For the text-containing cell, return its midpoint in (X, Y) coordinate format. 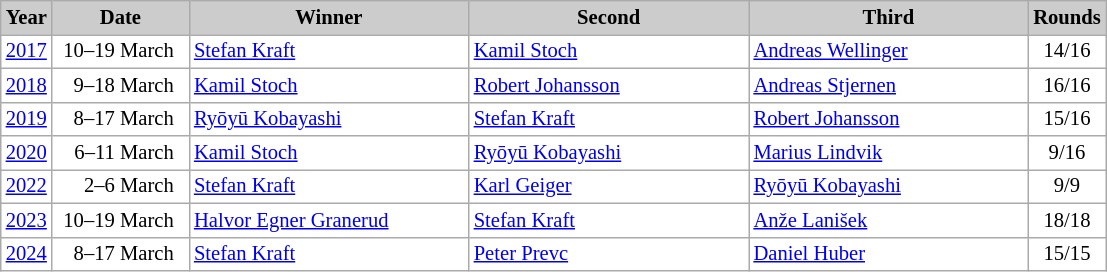
2024 (26, 254)
Anže Lanišek (888, 220)
Halvor Egner Granerud (329, 220)
9–18 March (120, 85)
Daniel Huber (888, 254)
2020 (26, 153)
18/18 (1066, 220)
Winner (329, 17)
2017 (26, 51)
Andreas Stjernen (888, 85)
2023 (26, 220)
9/16 (1066, 153)
14/16 (1066, 51)
Rounds (1066, 17)
15/16 (1066, 119)
Karl Geiger (609, 186)
15/15 (1066, 254)
Second (609, 17)
Marius Lindvik (888, 153)
2022 (26, 186)
6–11 March (120, 153)
2019 (26, 119)
9/9 (1066, 186)
Andreas Wellinger (888, 51)
Year (26, 17)
2–6 March (120, 186)
Date (120, 17)
2018 (26, 85)
Third (888, 17)
Peter Prevc (609, 254)
16/16 (1066, 85)
